Determine the [X, Y] coordinate at the center of the cell enclosing the given text.  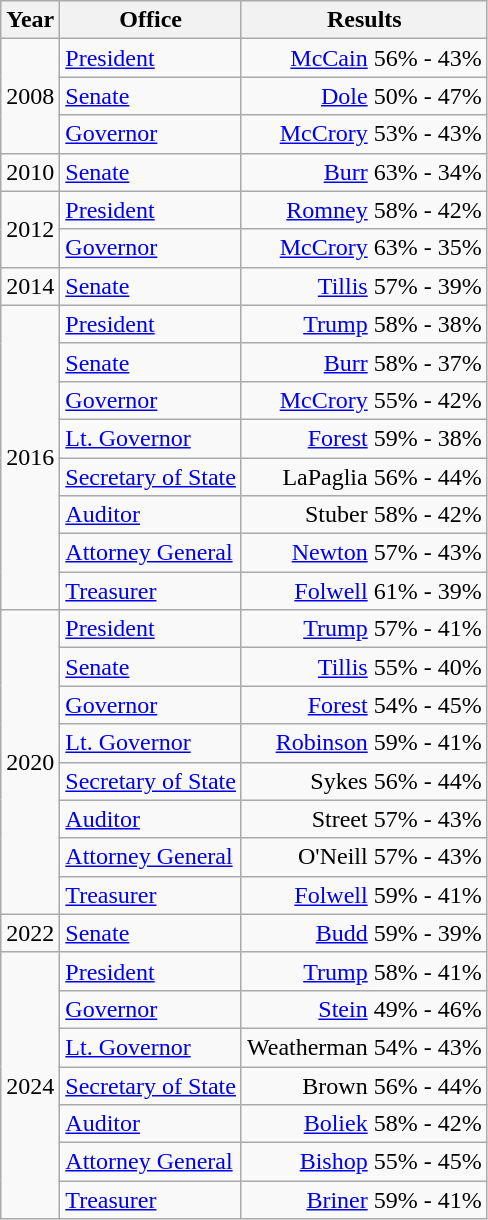
Brown 56% - 44% [364, 1085]
2016 [30, 457]
Stein 49% - 46% [364, 1009]
Weatherman 54% - 43% [364, 1047]
Trump 58% - 38% [364, 324]
Newton 57% - 43% [364, 553]
2010 [30, 172]
2012 [30, 229]
2008 [30, 96]
Folwell 61% - 39% [364, 591]
Burr 58% - 37% [364, 362]
Briner 59% - 41% [364, 1200]
Trump 58% - 41% [364, 971]
Street 57% - 43% [364, 819]
Tillis 55% - 40% [364, 667]
Tillis 57% - 39% [364, 286]
Burr 63% - 34% [364, 172]
Office [151, 20]
Sykes 56% - 44% [364, 781]
Results [364, 20]
LaPaglia 56% - 44% [364, 477]
2022 [30, 933]
Forest 59% - 38% [364, 438]
Stuber 58% - 42% [364, 515]
McCain 56% - 43% [364, 58]
Year [30, 20]
Forest 54% - 45% [364, 705]
Bishop 55% - 45% [364, 1162]
Robinson 59% - 41% [364, 743]
Trump 57% - 41% [364, 629]
Boliek 58% - 42% [364, 1124]
Folwell 59% - 41% [364, 895]
Romney 58% - 42% [364, 210]
McCrory 53% - 43% [364, 134]
2024 [30, 1085]
2014 [30, 286]
O'Neill 57% - 43% [364, 857]
Dole 50% - 47% [364, 96]
McCrory 55% - 42% [364, 400]
McCrory 63% - 35% [364, 248]
Budd 59% - 39% [364, 933]
2020 [30, 762]
